Output the [x, y] coordinate of the center of the cell containing the given text.  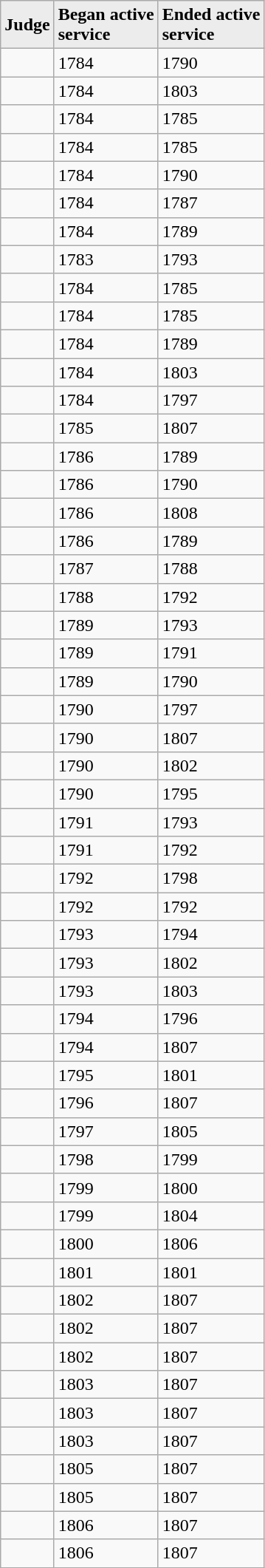
1808 [211, 513]
1783 [106, 259]
Judge [27, 25]
Began activeservice [106, 25]
1804 [211, 1216]
Ended activeservice [211, 25]
